Return the (x, y) coordinate for the center point of the cell that contains the specified text.  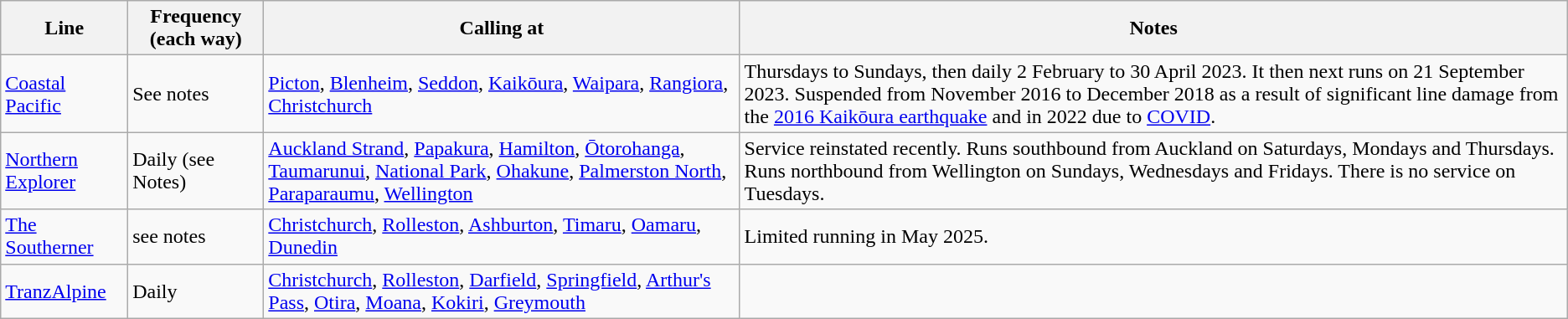
Daily (196, 291)
Frequency (each way) (196, 28)
Limited running in May 2025. (1153, 236)
Notes (1153, 28)
TranzAlpine (64, 291)
Line (64, 28)
Christchurch, Rolleston, Ashburton, Timaru, Oamaru, Dunedin (502, 236)
The Southerner (64, 236)
Daily (see Notes) (196, 171)
Christchurch, Rolleston, Darfield, Springfield, Arthur's Pass, Otira, Moana, Kokiri, Greymouth (502, 291)
Coastal Pacific (64, 94)
See notes (196, 94)
see notes (196, 236)
Calling at (502, 28)
Picton, Blenheim, Seddon, Kaikōura, Waipara, Rangiora, Christchurch (502, 94)
Auckland Strand, Papakura, Hamilton, Ōtorohanga, Taumarunui, National Park, Ohakune, Palmerston North, Paraparaumu, Wellington (502, 171)
Northern Explorer (64, 171)
